Search for the cell housing the specified text and yield its (x, y) center coordinate. 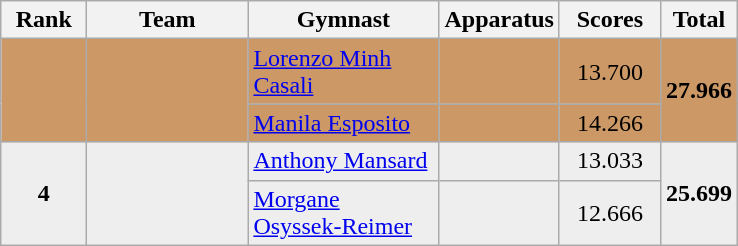
13.700 (610, 72)
27.966 (698, 90)
13.033 (610, 161)
14.266 (610, 123)
25.699 (698, 194)
4 (44, 194)
Morgane Osyssek-Reimer (344, 212)
Rank (44, 20)
Team (168, 20)
Total (698, 20)
Gymnast (344, 20)
Manila Esposito (344, 123)
Anthony Mansard (344, 161)
Scores (610, 20)
12.666 (610, 212)
Apparatus (499, 20)
Lorenzo Minh Casali (344, 72)
